Extract the [x, y] coordinate from the center of the cell holding the provided text.  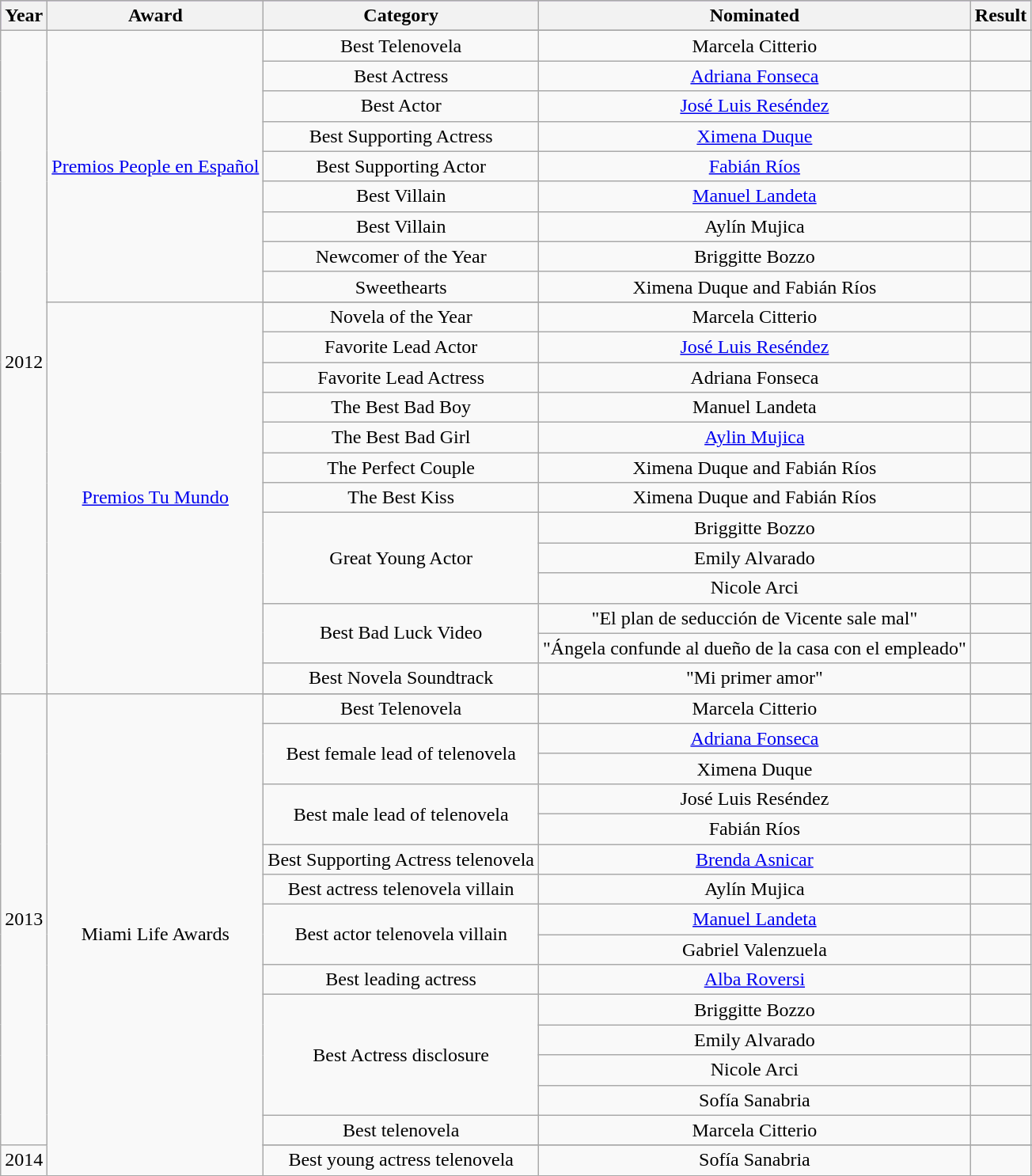
Aylin Mujica [755, 438]
Favorite Lead Actress [401, 377]
Alba Roversi [755, 980]
Brenda Asnicar [755, 859]
The Best Kiss [401, 498]
Best Supporting Actress telenovela [401, 859]
The Best Bad Boy [401, 408]
Best Actress disclosure [401, 1055]
Best female lead of telenovela [401, 753]
Award [155, 16]
Result [1000, 16]
Best Actress [401, 76]
Best Novela Soundtrack [401, 678]
Year [24, 16]
Premios Tu Mundo [155, 497]
The Best Bad Girl [401, 438]
The Perfect Couple [401, 468]
Best actress telenovela villain [401, 890]
"Mi primer amor" [755, 678]
Best Bad Luck Video [401, 633]
Best young actress telenovela [401, 1160]
2013 [24, 920]
Best leading actress [401, 980]
Category [401, 16]
Best Supporting Actress [401, 136]
Gabriel Valenzuela [755, 950]
Favorite Lead Actor [401, 347]
Best Actor [401, 106]
Great Young Actor [401, 558]
Best male lead of telenovela [401, 814]
Best actor telenovela villain [401, 935]
Novela of the Year [401, 317]
2014 [24, 1160]
Best Supporting Actor [401, 166]
Newcomer of the Year [401, 256]
Sweethearts [401, 286]
2012 [24, 362]
Nominated [755, 16]
Best telenovela [401, 1130]
"Ángela confunde al dueño de la casa con el empleado" [755, 648]
Miami Life Awards [155, 934]
"El plan de seducción de Vicente sale mal" [755, 618]
Premios People en Español [155, 166]
